Extract the [x, y] coordinate from the center of the cell holding the provided text.  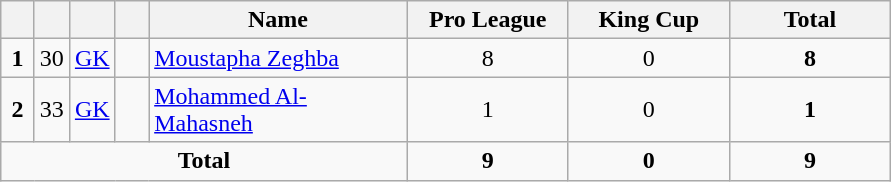
Moustapha Zeghba [278, 58]
Pro League [488, 20]
Name [278, 20]
33 [52, 110]
King Cup [648, 20]
30 [52, 58]
2 [18, 110]
Mohammed Al-Mahasneh [278, 110]
